For the text-containing cell, return its midpoint in [X, Y] coordinate format. 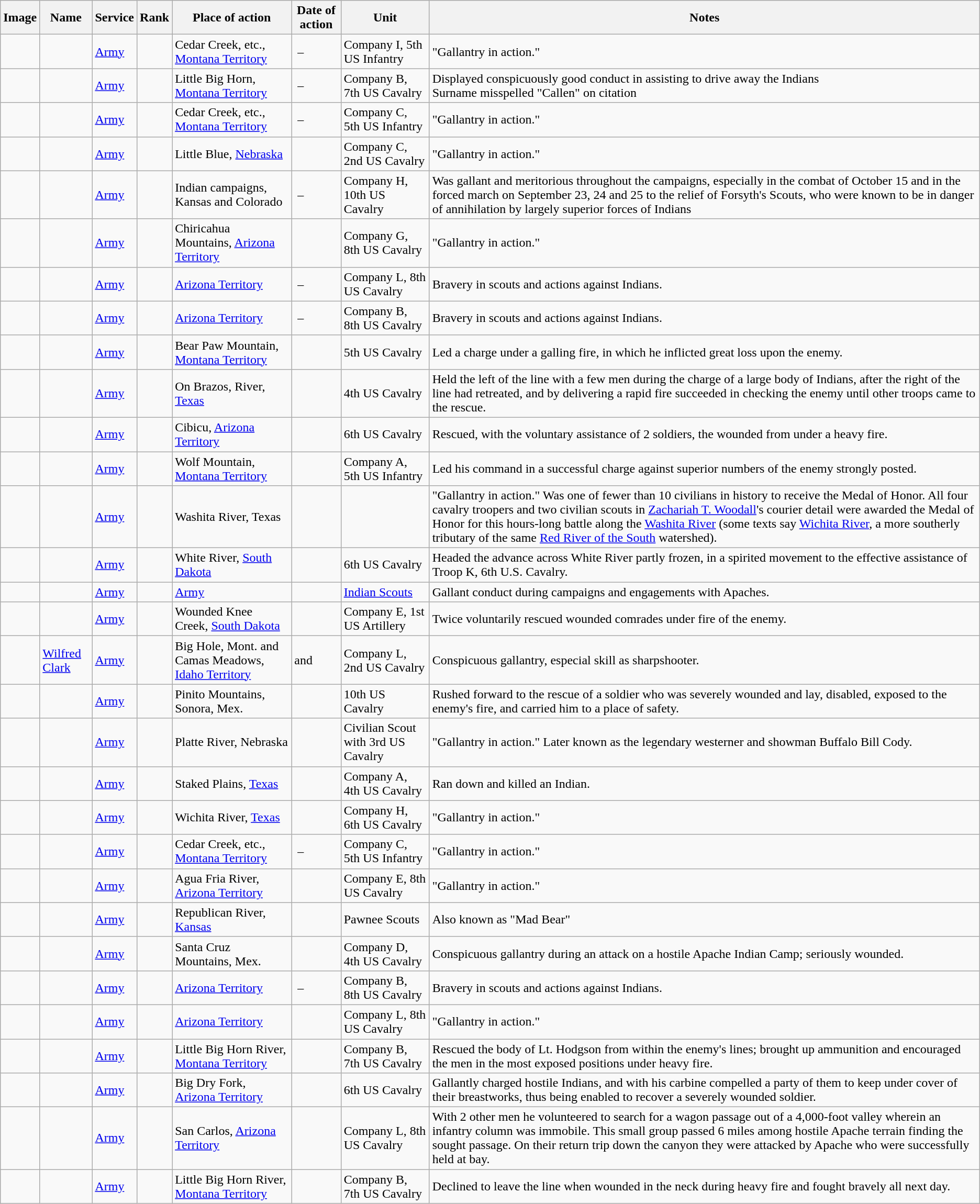
Notes [705, 18]
Republican River, Kansas [232, 919]
Big Hole, Mont. and Camas Meadows, Idaho Territory [232, 660]
Agua Fria River, Arizona Territory [232, 886]
Company G, 8th US Cavalry [385, 243]
Pinito Mountains, Sonora, Mex. [232, 701]
Led his command in a successful charge against superior numbers of the enemy strongly posted. [705, 468]
Indian campaigns, Kansas and Colorado [232, 195]
Company H, 6th US Cavalry [385, 818]
Conspicuous gallantry during an attack on a hostile Apache Indian Camp; seriously wounded. [705, 954]
Company A, 5th US Infantry [385, 468]
Pawnee Scouts [385, 919]
Santa Cruz Mountains, Mex. [232, 954]
Gallant conduct during campaigns and engagements with Apaches. [705, 592]
Name [66, 18]
Rank [155, 18]
Cibicu, Arizona Territory [232, 434]
Company A, 4th US Cavalry [385, 783]
Place of action [232, 18]
Twice voluntarily rescued wounded comrades under fire of the enemy. [705, 619]
Company L, 2nd US Cavalry [385, 660]
Service [115, 18]
Also known as "Mad Bear" [705, 919]
Wichita River, Texas [232, 818]
Date of action [316, 18]
Conspicuous gallantry, especial skill as sharpshooter. [705, 660]
Company H, 10th US Cavalry [385, 195]
Little Blue, Nebraska [232, 154]
"Gallantry in action." Later known as the legendary westerner and showman Buffalo Bill Cody. [705, 742]
Ran down and killed an Indian. [705, 783]
White River, South Dakota [232, 565]
Indian Scouts [385, 592]
4th US Cavalry [385, 393]
Wilfred Clark [66, 660]
Company E, 1st US Artillery [385, 619]
Wolf Mountain, Montana Territory [232, 468]
Headed the advance across White River partly frozen, in a spirited movement to the effective assistance of Troop K, 6th U.S. Cavalry. [705, 565]
Image [20, 18]
Company C, 2nd US Cavalry [385, 154]
Chiricahua Mountains, Arizona Territory [232, 243]
Company I, 5th US Infantry [385, 51]
Washita River, Texas [232, 517]
5th US Cavalry [385, 352]
Platte River, Nebraska [232, 742]
Declined to leave the line when wounded in the neck during heavy fire and fought bravely all next day. [705, 1186]
Company E, 8th US Cavalry [385, 886]
Wounded Knee Creek, South Dakota [232, 619]
On Brazos, River, Texas [232, 393]
Civilian Scout with 3rd US Cavalry [385, 742]
Big Dry Fork, Arizona Territory [232, 1090]
Displayed conspicuously good conduct in assisting to drive away the IndiansSurname misspelled "Callen" on citation [705, 86]
Rescued, with the voluntary assistance of 2 soldiers, the wounded from under a heavy fire. [705, 434]
Unit [385, 18]
Little Big Horn, Montana Territory [232, 86]
10th US Cavalry [385, 701]
and [316, 660]
Bear Paw Mountain, Montana Territory [232, 352]
Staked Plains, Texas [232, 783]
San Carlos, Arizona Territory [232, 1138]
Company D, 4th US Cavalry [385, 954]
Led a charge under a galling fire, in which he inflicted great loss upon the enemy. [705, 352]
